From the cell containing the given text, extract its center point as (X, Y) coordinate. 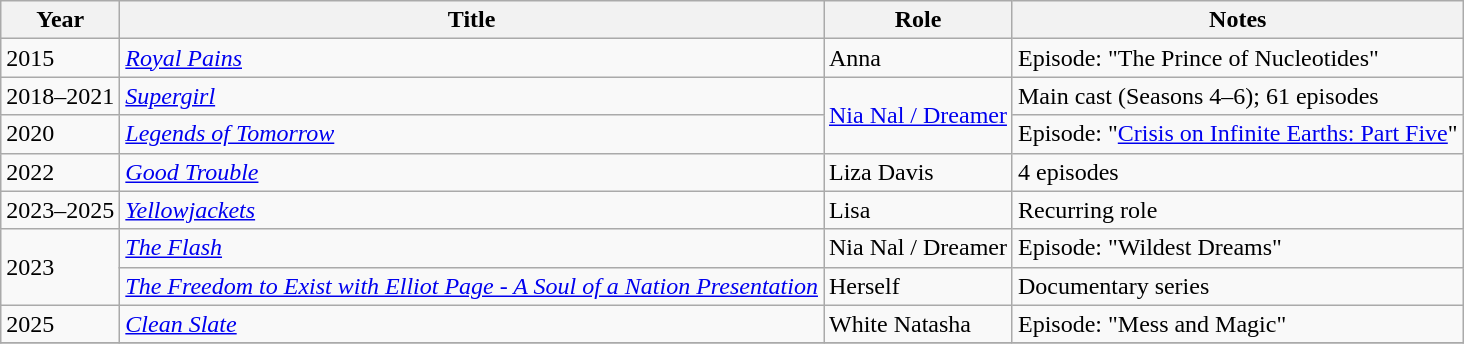
Episode: "Crisis on Infinite Earths: Part Five" (1238, 134)
Notes (1238, 20)
Main cast (Seasons 4–6); 61 episodes (1238, 96)
Recurring role (1238, 210)
2015 (60, 58)
2023–2025 (60, 210)
Year (60, 20)
Liza Davis (918, 172)
Episode: "Wildest Dreams" (1238, 248)
White Natasha (918, 324)
2023 (60, 267)
Title (472, 20)
2022 (60, 172)
Herself (918, 286)
Lisa (918, 210)
Yellowjackets (472, 210)
Good Trouble (472, 172)
Episode: "The Prince of Nucleotides" (1238, 58)
Supergirl (472, 96)
Legends of Tomorrow (472, 134)
2020 (60, 134)
4 episodes (1238, 172)
The Freedom to Exist with Elliot Page - A Soul of a Nation Presentation (472, 286)
2025 (60, 324)
The Flash (472, 248)
Episode: "Mess and Magic" (1238, 324)
2018–2021 (60, 96)
Anna (918, 58)
Royal Pains (472, 58)
Documentary series (1238, 286)
Clean Slate (472, 324)
Role (918, 20)
